Locate the cell with the specified text and output its (X, Y) center coordinate. 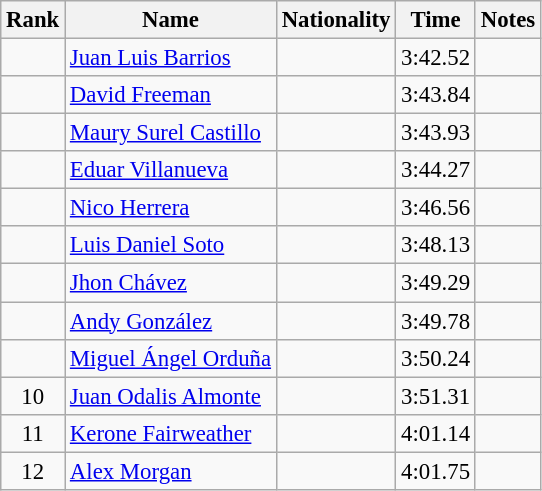
12 (33, 471)
3:46.56 (436, 208)
Maury Surel Castillo (171, 133)
3:48.13 (436, 245)
4:01.14 (436, 433)
Rank (33, 20)
3:51.31 (436, 396)
4:01.75 (436, 471)
Name (171, 20)
Nico Herrera (171, 208)
Jhon Chávez (171, 283)
Andy González (171, 321)
Eduar Villanueva (171, 170)
3:43.84 (436, 95)
Juan Luis Barrios (171, 58)
3:49.78 (436, 321)
3:49.29 (436, 283)
Kerone Fairweather (171, 433)
Alex Morgan (171, 471)
3:50.24 (436, 358)
Nationality (336, 20)
Miguel Ángel Orduña (171, 358)
Notes (508, 20)
Juan Odalis Almonte (171, 396)
3:43.93 (436, 133)
Luis Daniel Soto (171, 245)
3:44.27 (436, 170)
Time (436, 20)
10 (33, 396)
David Freeman (171, 95)
11 (33, 433)
3:42.52 (436, 58)
